From the cell containing the given text, extract its center point as [X, Y] coordinate. 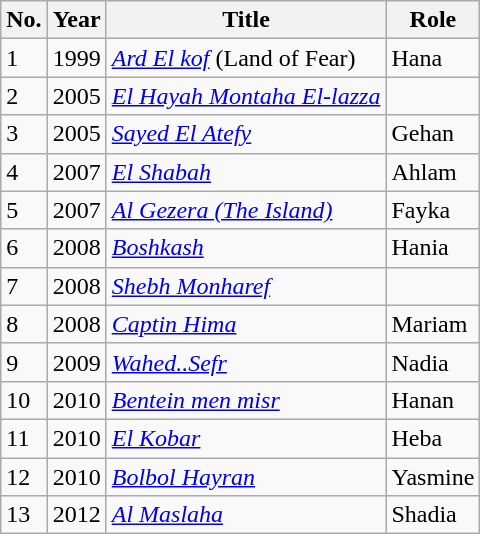
10 [24, 400]
13 [24, 515]
Bentein men misr [246, 400]
1 [24, 58]
Fayka [433, 210]
Boshkash [246, 248]
11 [24, 438]
Hanan [433, 400]
9 [24, 362]
Wahed..Sefr [246, 362]
Heba [433, 438]
Sayed El Atefy [246, 134]
Al Gezera (The Island) [246, 210]
2012 [76, 515]
El Kobar [246, 438]
Captin Hima [246, 324]
Nadia [433, 362]
El Hayah Montaha El-lazza [246, 96]
7 [24, 286]
Ard El kof (Land of Fear) [246, 58]
1999 [76, 58]
Role [433, 20]
Yasmine [433, 477]
5 [24, 210]
3 [24, 134]
Al Maslaha [246, 515]
6 [24, 248]
Mariam [433, 324]
Title [246, 20]
Bolbol Hayran [246, 477]
No. [24, 20]
Hana [433, 58]
12 [24, 477]
Shebh Monharef [246, 286]
El Shabah [246, 172]
Shadia [433, 515]
Hania [433, 248]
Year [76, 20]
8 [24, 324]
2009 [76, 362]
Gehan [433, 134]
4 [24, 172]
2 [24, 96]
Ahlam [433, 172]
